Scan for the cell matching the given text and deliver its [x, y] coordinate at center. 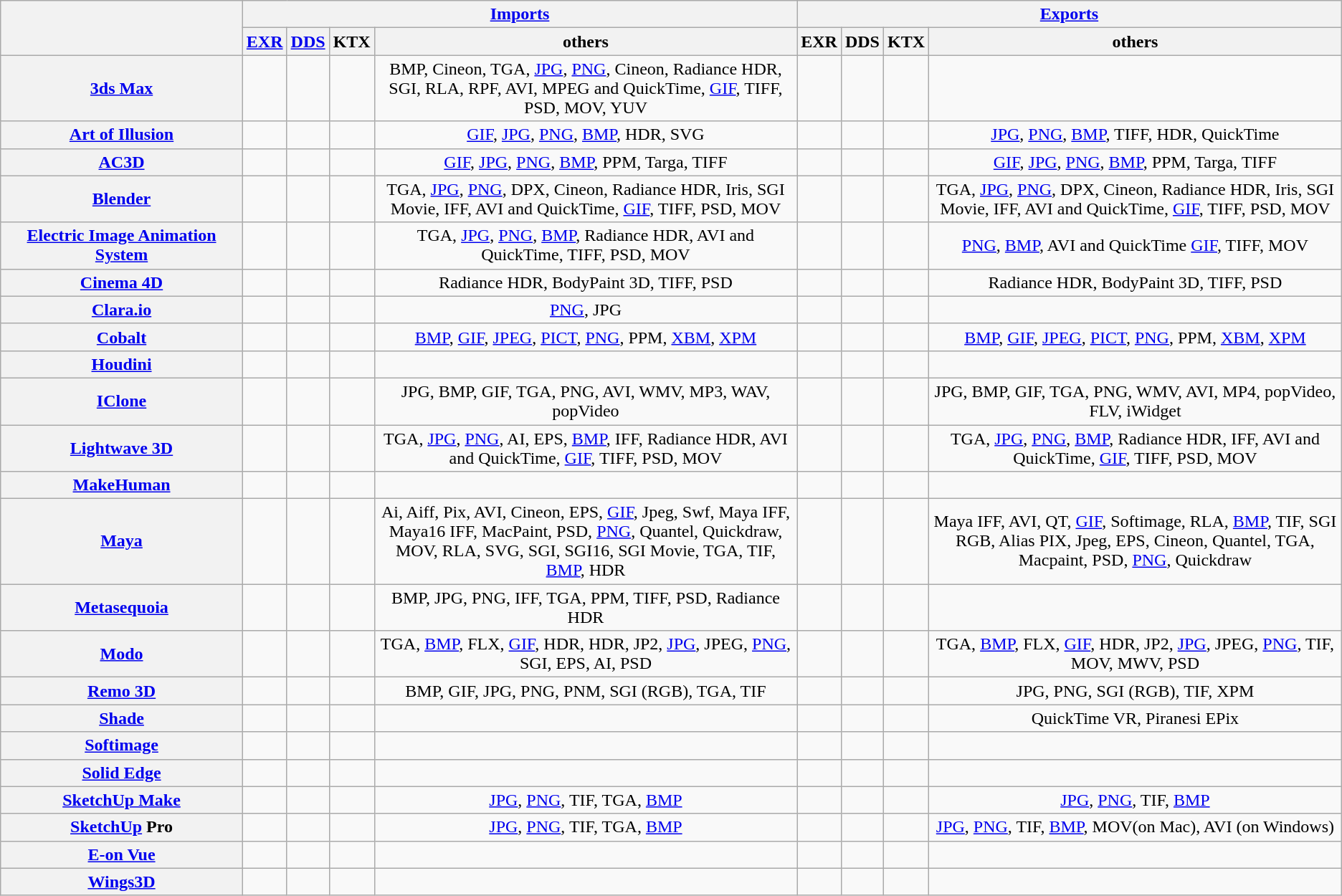
JPG, BMP, GIF, TGA, PNG, AVI, WMV, MP3, WAV, popVideo [585, 401]
Cinema 4D [122, 282]
Softimage [122, 745]
IClone [122, 401]
MakeHuman [122, 485]
Electric Image Animation System [122, 245]
BMP, Cineon, TGA, JPG, PNG, Cineon, Radiance HDR, SGI, RLA, RPF, AVI, MPEG and QuickTime, GIF, TIFF, PSD, MOV, YUV [585, 88]
Remo 3D [122, 691]
Exports [1070, 14]
Maya [122, 542]
PNG, BMP, AVI and QuickTime GIF, TIFF, MOV [1136, 245]
JPG, BMP, GIF, TGA, PNG, WMV, AVI, MP4, popVideo, FLV, iWidget [1136, 401]
Art of Illusion [122, 135]
TGA, JPG, PNG, BMP, Radiance HDR, AVI and QuickTime, TIFF, PSD, MOV [585, 245]
Clara.io [122, 310]
QuickTime VR, Piranesi EPix [1136, 718]
SketchUp Pro [122, 827]
JPG, PNG, SGI (RGB), TIF, XPM [1136, 691]
3ds Max [122, 88]
Solid Edge [122, 773]
Shade [122, 718]
PNG, JPG [585, 310]
Imports [519, 14]
BMP, GIF, JPG, PNG, PNM, SGI (RGB), TGA, TIF [585, 691]
Lightwave 3D [122, 447]
Modo [122, 654]
JPG, PNG, TIF, BMP, MOV(on Mac), AVI (on Windows) [1136, 827]
Blender [122, 199]
E-on Vue [122, 854]
Wings3D [122, 882]
Maya IFF, AVI, QT, GIF, Softimage, RLA, BMP, TIF, SGI RGB, Alias PIX, Jpeg, EPS, Cineon, Quantel, TGA, Macpaint, PSD, PNG, Quickdraw [1136, 542]
JPG, PNG, TIF, BMP [1136, 800]
TGA, JPG, PNG, BMP, Radiance HDR, IFF, AVI and QuickTime, GIF, TIFF, PSD, MOV [1136, 447]
JPG, PNG, BMP, TIFF, HDR, QuickTime [1136, 135]
AC3D [122, 162]
GIF, JPG, PNG, BMP, HDR, SVG [585, 135]
Houdini [122, 364]
SketchUp Make [122, 800]
TGA, BMP, FLX, GIF, HDR, HDR, JP2, JPG, JPEG, PNG, SGI, EPS, AI, PSD [585, 654]
BMP, JPG, PNG, IFF, TGA, PPM, TIFF, PSD, Radiance HDR [585, 608]
TGA, BMP, FLX, GIF, HDR, JP2, JPG, JPEG, PNG, TIF, MOV, MWV, PSD [1136, 654]
Metasequoia [122, 608]
Cobalt [122, 337]
TGA, JPG, PNG, AI, EPS, BMP, IFF, Radiance HDR, AVI and QuickTime, GIF, TIFF, PSD, MOV [585, 447]
